For the text-containing cell, return its midpoint in [X, Y] coordinate format. 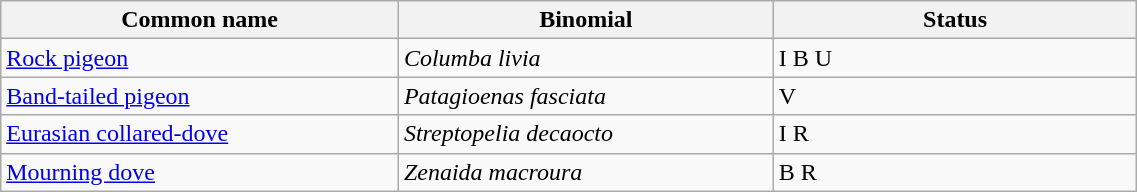
Streptopelia decaocto [586, 134]
Band-tailed pigeon [200, 96]
Rock pigeon [200, 58]
Eurasian collared-dove [200, 134]
I R [955, 134]
B R [955, 172]
Common name [200, 20]
Binomial [586, 20]
Patagioenas fasciata [586, 96]
V [955, 96]
Status [955, 20]
Columba livia [586, 58]
I B U [955, 58]
Mourning dove [200, 172]
Zenaida macroura [586, 172]
